From the cell containing the given text, extract its center point as (X, Y) coordinate. 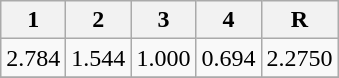
R (300, 20)
0.694 (228, 58)
2.2750 (300, 58)
1 (34, 20)
4 (228, 20)
2.784 (34, 58)
3 (164, 20)
1.000 (164, 58)
1.544 (98, 58)
2 (98, 20)
